From the cell containing the given text, extract its center point as (X, Y) coordinate. 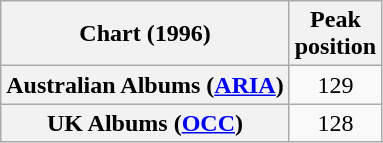
Australian Albums (ARIA) (145, 85)
128 (335, 123)
Peakposition (335, 34)
129 (335, 85)
Chart (1996) (145, 34)
UK Albums (OCC) (145, 123)
